Detect which cell encompasses the target text, then output its (X, Y) center coordinate. 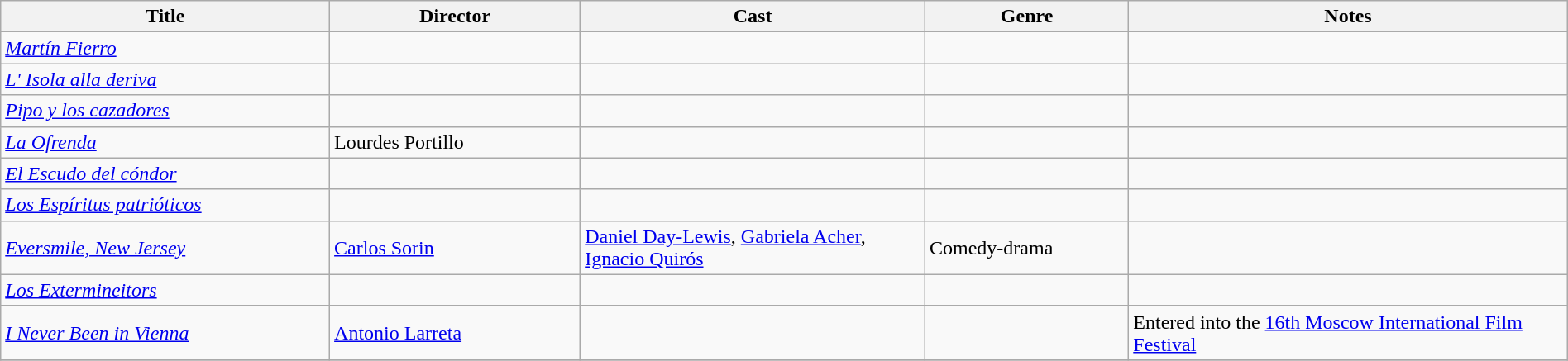
La Ofrenda (165, 142)
Carlos Sorin (455, 248)
Entered into the 16th Moscow International Film Festival (1348, 332)
Pipo y los cazadores (165, 111)
El Escudo del cóndor (165, 173)
Notes (1348, 17)
Martín Fierro (165, 48)
L' Isola alla deriva (165, 79)
Lourdes Portillo (455, 142)
Los Extermineitors (165, 290)
Comedy-drama (1026, 248)
Daniel Day-Lewis, Gabriela Acher, Ignacio Quirós (753, 248)
Antonio Larreta (455, 332)
Los Espíritus patrióticos (165, 205)
Genre (1026, 17)
Eversmile, New Jersey (165, 248)
I Never Been in Vienna (165, 332)
Director (455, 17)
Title (165, 17)
Cast (753, 17)
